Search for the cell housing the specified text and yield its (x, y) center coordinate. 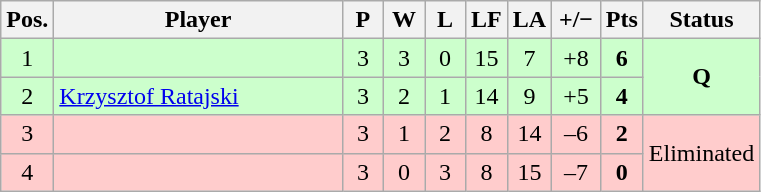
–7 (576, 172)
–6 (576, 134)
Status (701, 20)
9 (529, 96)
P (362, 20)
Pts (622, 20)
Krzysztof Ratajski (198, 96)
7 (529, 58)
Eliminated (701, 153)
6 (622, 58)
Player (198, 20)
LF (487, 20)
W (404, 20)
LA (529, 20)
Pos. (28, 20)
+5 (576, 96)
+/− (576, 20)
L (444, 20)
+8 (576, 58)
Q (701, 77)
